Return (X, Y) of the center of cell containing provided text 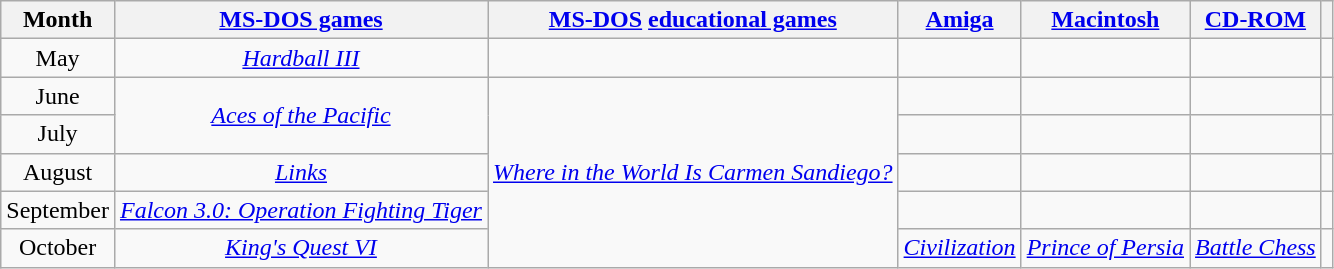
Month (58, 20)
July (58, 134)
Links (300, 172)
October (58, 248)
Hardball III (300, 58)
May (58, 58)
Macintosh (1105, 20)
Amiga (960, 20)
Aces of the Pacific (300, 115)
September (58, 210)
June (58, 96)
Civilization (960, 248)
King's Quest VI (300, 248)
Where in the World Is Carmen Sandiego? (694, 172)
MS-DOS games (300, 20)
August (58, 172)
CD-ROM (1256, 20)
Prince of Persia (1105, 248)
Falcon 3.0: Operation Fighting Tiger (300, 210)
MS-DOS educational games (694, 20)
Battle Chess (1256, 248)
